Output the (x, y) coordinate of the center of the cell containing the given text.  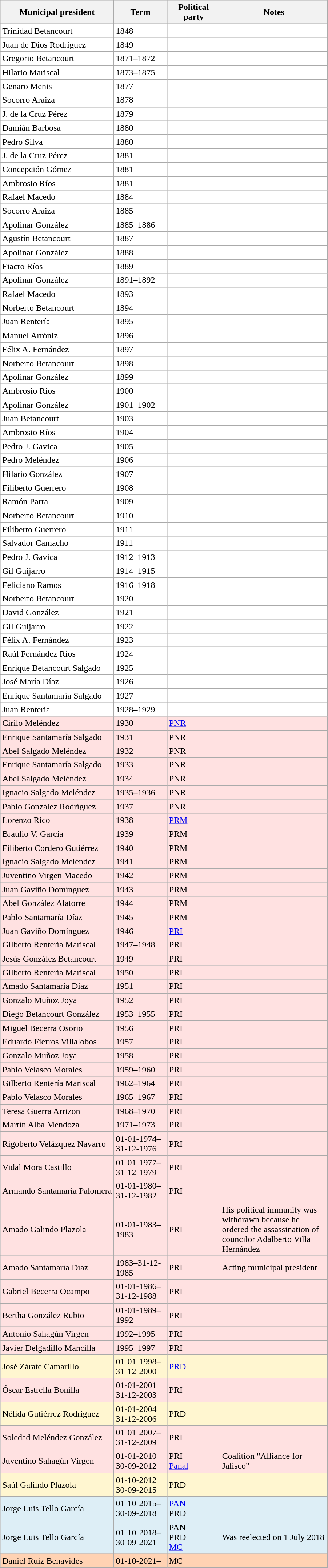
1968–1970 (140, 1111)
1924 (140, 654)
1906 (140, 460)
Raúl Fernández Ríos (57, 654)
1879 (140, 114)
Nélida Gutiérrez Rodríguez (57, 1414)
PAN PRD (193, 1508)
Vidal Mora Castillo (57, 1167)
José María Díaz (57, 682)
Diego Betancourt González (57, 1014)
1941 (140, 862)
Agustín Betancourt (57, 239)
01-10-2021– (140, 1561)
José Zárate Camarillo (57, 1366)
1951 (140, 986)
Javier Delgadillo Mancilla (57, 1348)
1887 (140, 239)
1946 (140, 931)
1909 (140, 502)
Óscar Estrella Bonilla (57, 1390)
01-01-1983–1983 (140, 1229)
Trinidad Betancourt (57, 31)
01-01-2004–31-12-2006 (140, 1414)
1912–1913 (140, 557)
1945 (140, 917)
Damián Barbosa (57, 128)
Was reelected on 1 July 2018 (274, 1537)
Municipal president (57, 12)
01-10-2015–30-09-2018 (140, 1508)
1895 (140, 322)
1953–1955 (140, 1014)
1901–1902 (140, 405)
1878 (140, 100)
1959–1960 (140, 1069)
1947–1948 (140, 945)
MC (193, 1561)
1930 (140, 723)
1952 (140, 1000)
1849 (140, 45)
1983–31-12-1985 (140, 1267)
1877 (140, 86)
1935–1936 (140, 792)
1937 (140, 806)
Soledad Meléndez González (57, 1438)
Bertha González Rubio (57, 1315)
Martín Alba Mendoza (57, 1125)
1848 (140, 31)
Pablo Santamaría Díaz (57, 917)
01-01-2001–31-12-2003 (140, 1390)
1891–1892 (140, 280)
Cirilo Meléndez (57, 723)
Juan Betancourt (57, 419)
01-01-2007–31-12-2009 (140, 1438)
1889 (140, 266)
1885–1886 (140, 225)
1940 (140, 848)
1926 (140, 682)
01-01-1986–31-12-1988 (140, 1292)
1888 (140, 252)
Term (140, 12)
1944 (140, 903)
1931 (140, 737)
01-10-2018–30-09-2021 (140, 1537)
1873–1875 (140, 72)
1962–1964 (140, 1083)
Antonio Sahagún Virgen (57, 1334)
1900 (140, 391)
1950 (140, 972)
1934 (140, 779)
Abel González Alatorre (57, 903)
Pablo González Rodríguez (57, 806)
Pedro Meléndez (57, 460)
1871–1872 (140, 59)
1938 (140, 820)
Salvador Camacho (57, 543)
1957 (140, 1042)
1920 (140, 598)
1898 (140, 363)
Teresa Guerra Arrizon (57, 1111)
1905 (140, 446)
01-01-1980–31-12-1982 (140, 1191)
Saúl Galindo Plazola (57, 1485)
Jesús González Betancourt (57, 959)
1884 (140, 197)
1965–1967 (140, 1097)
1992–1995 (140, 1334)
1932 (140, 751)
1922 (140, 626)
Fiacro Ríos (57, 266)
1995–1997 (140, 1348)
1907 (140, 474)
1971–1973 (140, 1125)
His political immunity was withdrawn because he ordered the assassination of councilor Adalberto Villa Hernández (274, 1229)
01-01-1989–1992 (140, 1315)
David González (57, 612)
1958 (140, 1055)
Political party (193, 12)
1916–1918 (140, 585)
1928–1929 (140, 709)
Concepción Gómez (57, 169)
1933 (140, 765)
Coalition "Alliance for Jalisco" (274, 1461)
Rigoberto Velázquez Navarro (57, 1144)
Notes (274, 12)
01-01-2010–30-09-2012 (140, 1461)
1904 (140, 433)
Pedro Silva (57, 142)
Gabriel Becerra Ocampo (57, 1292)
1897 (140, 349)
1914–1915 (140, 571)
1939 (140, 834)
Juventino Virgen Macedo (57, 876)
1942 (140, 876)
1910 (140, 516)
1921 (140, 612)
Manuel Arróniz (57, 335)
1923 (140, 640)
1956 (140, 1028)
1893 (140, 294)
1949 (140, 959)
01-10-2012–30-09-2015 (140, 1485)
Hilario González (57, 474)
1894 (140, 308)
1885 (140, 211)
Amado Galindo Plazola (57, 1229)
1908 (140, 488)
PAN PRD MC (193, 1537)
Miguel Becerra Osorio (57, 1028)
Hilario Mariscal (57, 72)
Juventino Sahagún Virgen (57, 1461)
Filiberto Cordero Gutiérrez (57, 848)
1927 (140, 696)
01-01-1974–31-12-1976 (140, 1144)
1925 (140, 668)
Acting municipal president (274, 1267)
PRI Panal (193, 1461)
Juan de Dios Rodríguez (57, 45)
Daniel Ruiz Benavides (57, 1561)
Enrique Betancourt Salgado (57, 668)
Gregorio Betancourt (57, 59)
1896 (140, 335)
Feliciano Ramos (57, 585)
Eduardo Fierros Villalobos (57, 1042)
Braulio V. García (57, 834)
01-01-1977–31-12-1979 (140, 1167)
1903 (140, 419)
Genaro Menis (57, 86)
Ramón Parra (57, 502)
1943 (140, 890)
01-01-1998–31-12-2000 (140, 1366)
Lorenzo Rico (57, 820)
Armando Santamaría Palomera (57, 1191)
1899 (140, 377)
